From the cell containing the given text, extract its center point as (X, Y) coordinate. 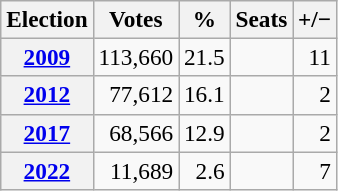
2.6 (205, 170)
Votes (136, 19)
Election (47, 19)
% (205, 19)
12.9 (205, 133)
+/− (315, 19)
2009 (47, 57)
11 (315, 57)
2022 (47, 170)
7 (315, 170)
21.5 (205, 57)
11,689 (136, 170)
68,566 (136, 133)
113,660 (136, 57)
77,612 (136, 95)
16.1 (205, 95)
2012 (47, 95)
2017 (47, 133)
Seats (262, 19)
